Locate the cell with the specified text and output its (X, Y) center coordinate. 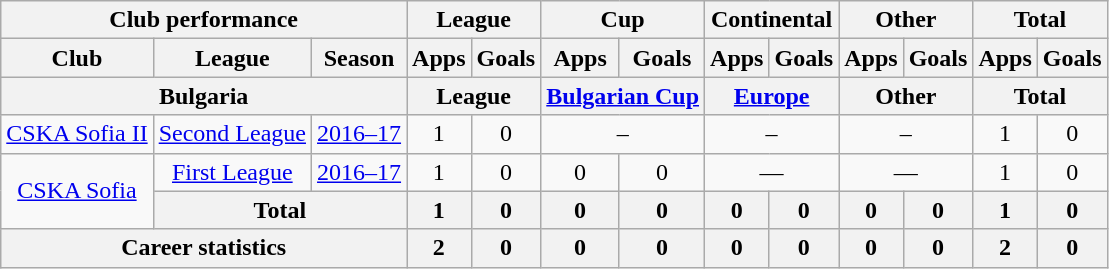
Europe (772, 96)
Career statistics (204, 248)
Bulgarian Cup (623, 96)
Club (77, 58)
Season (360, 58)
Second League (232, 134)
CSKA Sofia (77, 191)
First League (232, 172)
Club performance (204, 20)
Continental (772, 20)
CSKA Sofia II (77, 134)
Cup (623, 20)
Bulgaria (204, 96)
